Identify which cell holds the provided text, then report its (X, Y) central coordinate. 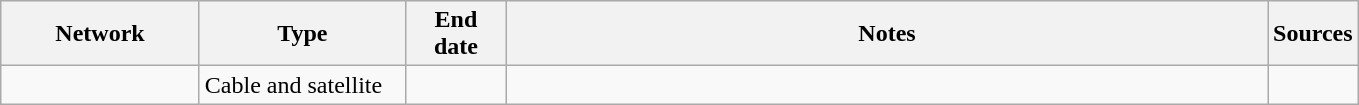
End date (456, 34)
Cable and satellite (302, 85)
Network (100, 34)
Sources (1314, 34)
Notes (886, 34)
Type (302, 34)
